Return the [x, y] coordinate for the center point of the cell that contains the specified text.  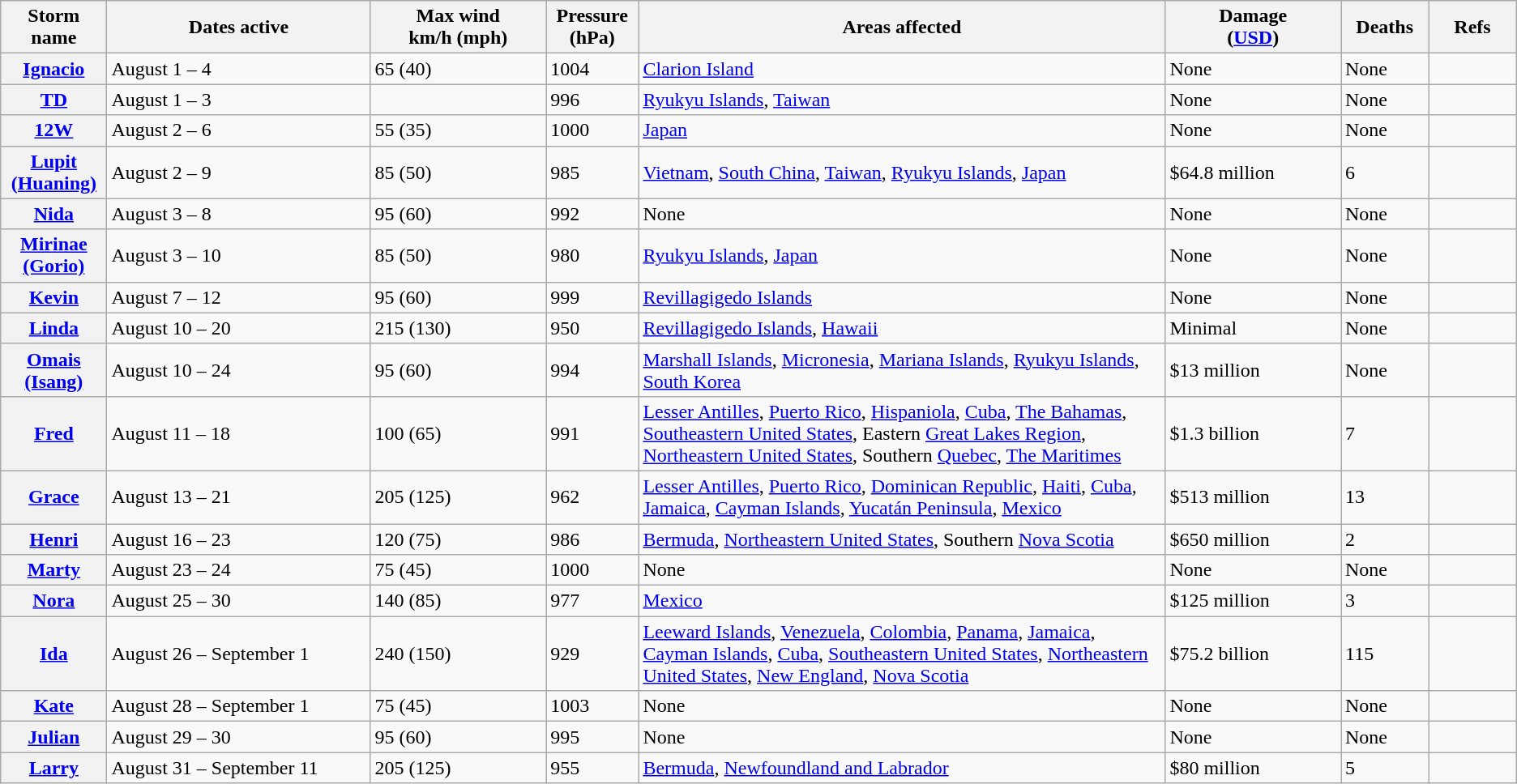
Pressure(hPa) [592, 28]
Revillagigedo Islands, Hawaii [902, 328]
Storm name [53, 28]
955 [592, 768]
$125 million [1253, 601]
7 [1384, 433]
980 [592, 256]
977 [592, 601]
$1.3 billion [1253, 433]
929 [592, 654]
1004 [592, 69]
August 2 – 9 [238, 172]
$64.8 million [1253, 172]
Revillagigedo Islands [902, 297]
August 29 – 30 [238, 737]
Dates active [238, 28]
$80 million [1253, 768]
Lupit (Huaning) [53, 172]
65 (40) [459, 69]
Deaths [1384, 28]
991 [592, 433]
August 25 – 30 [238, 601]
$75.2 billion [1253, 654]
Nora [53, 601]
120 (75) [459, 539]
August 23 – 24 [238, 570]
Ryukyu Islands, Taiwan [902, 100]
Bermuda, Newfoundland and Labrador [902, 768]
12W [53, 130]
Kevin [53, 297]
Marty [53, 570]
$513 million [1253, 497]
985 [592, 172]
August 1 – 4 [238, 69]
August 31 – September 11 [238, 768]
962 [592, 497]
Clarion Island [902, 69]
1003 [592, 706]
August 2 – 6 [238, 130]
August 3 – 8 [238, 214]
100 (65) [459, 433]
996 [592, 100]
August 11 – 18 [238, 433]
3 [1384, 601]
986 [592, 539]
$650 million [1253, 539]
Refs [1472, 28]
Japan [902, 130]
Fred [53, 433]
August 10 – 24 [238, 369]
August 26 – September 1 [238, 654]
240 (150) [459, 654]
Nida [53, 214]
999 [592, 297]
Lesser Antilles, Puerto Rico, Dominican Republic, Haiti, Cuba, Jamaica, Cayman Islands, Yucatán Peninsula, Mexico [902, 497]
August 7 – 12 [238, 297]
Linda [53, 328]
Kate [53, 706]
$13 million [1253, 369]
950 [592, 328]
Vietnam, South China, Taiwan, Ryukyu Islands, Japan [902, 172]
994 [592, 369]
995 [592, 737]
Larry [53, 768]
Ignacio [53, 69]
2 [1384, 539]
TD [53, 100]
55 (35) [459, 130]
Omais (Isang) [53, 369]
Bermuda, Northeastern United States, Southern Nova Scotia [902, 539]
August 28 – September 1 [238, 706]
5 [1384, 768]
Mirinae (Gorio) [53, 256]
Areas affected [902, 28]
6 [1384, 172]
August 1 – 3 [238, 100]
Julian [53, 737]
Mexico [902, 601]
Grace [53, 497]
Henri [53, 539]
215 (130) [459, 328]
August 13 – 21 [238, 497]
Marshall Islands, Micronesia, Mariana Islands, Ryukyu Islands, South Korea [902, 369]
Max windkm/h (mph) [459, 28]
Ryukyu Islands, Japan [902, 256]
Minimal [1253, 328]
Damage(USD) [1253, 28]
August 10 – 20 [238, 328]
Ida [53, 654]
992 [592, 214]
140 (85) [459, 601]
13 [1384, 497]
August 3 – 10 [238, 256]
August 16 – 23 [238, 539]
115 [1384, 654]
